Capture the cell that displays the provided text and extract its (X, Y) central coordinate. 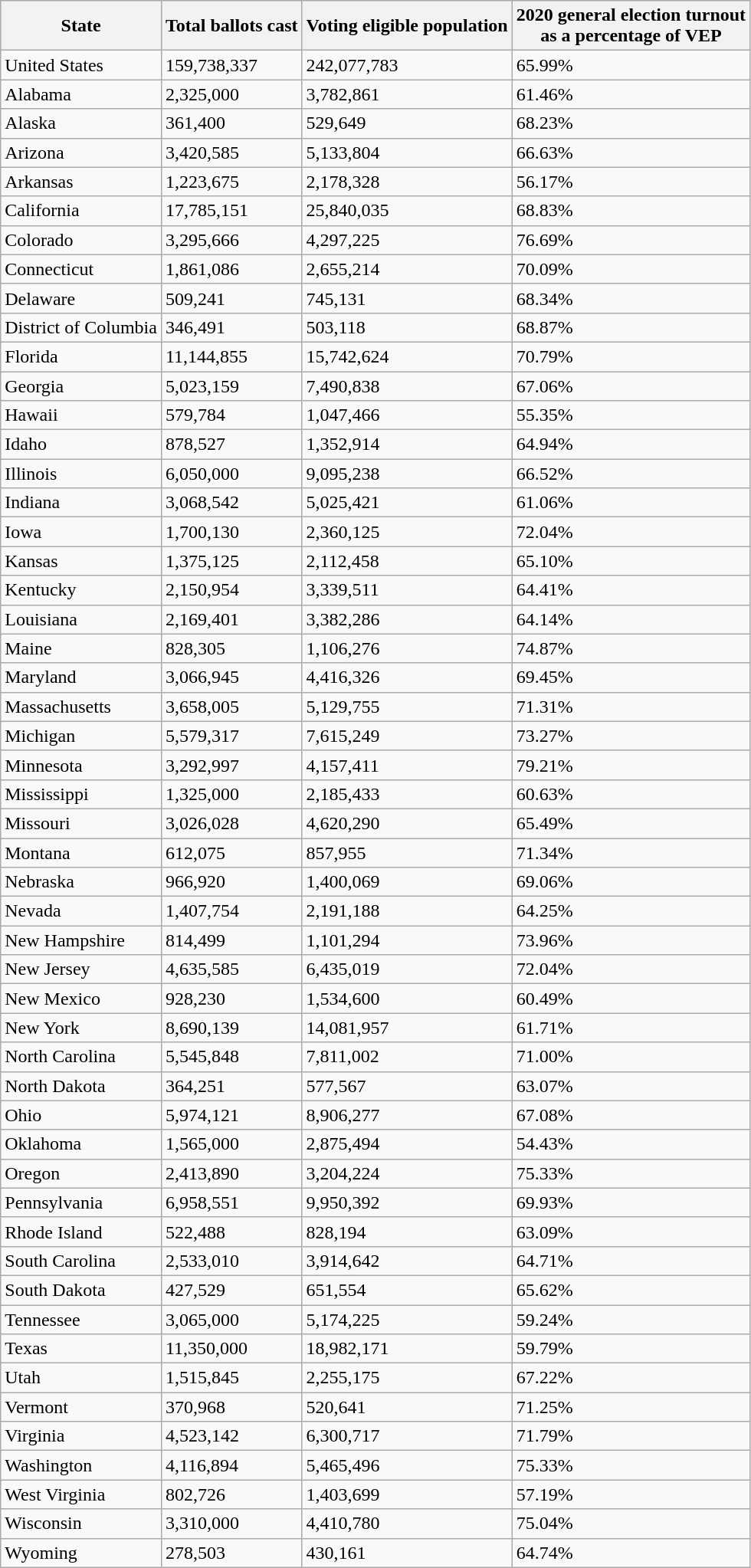
4,523,142 (231, 1436)
74.87% (631, 648)
522,488 (231, 1232)
579,784 (231, 415)
Arkansas (81, 182)
Tennessee (81, 1319)
2020 general election turnoutas a percentage of VEP (631, 26)
346,491 (231, 327)
60.49% (631, 999)
5,579,317 (231, 736)
2,169,401 (231, 619)
3,339,511 (407, 590)
503,118 (407, 327)
520,641 (407, 1407)
2,112,458 (407, 561)
2,255,175 (407, 1378)
1,407,754 (231, 911)
Florida (81, 356)
Alabama (81, 94)
6,300,717 (407, 1436)
Massachusetts (81, 707)
2,325,000 (231, 94)
18,982,171 (407, 1349)
Oklahoma (81, 1144)
69.45% (631, 677)
64.41% (631, 590)
60.63% (631, 794)
6,958,551 (231, 1202)
61.46% (631, 94)
New York (81, 1028)
New Jersey (81, 969)
814,499 (231, 940)
802,726 (231, 1494)
Wyoming (81, 1553)
3,658,005 (231, 707)
Michigan (81, 736)
5,465,496 (407, 1465)
361,400 (231, 123)
4,635,585 (231, 969)
71.34% (631, 853)
4,297,225 (407, 240)
3,310,000 (231, 1524)
1,861,086 (231, 269)
745,131 (407, 298)
1,325,000 (231, 794)
54.43% (631, 1144)
64.71% (631, 1261)
8,690,139 (231, 1028)
25,840,035 (407, 211)
Delaware (81, 298)
Georgia (81, 385)
242,077,783 (407, 65)
67.08% (631, 1115)
New Mexico (81, 999)
5,174,225 (407, 1319)
2,178,328 (407, 182)
364,251 (231, 1086)
928,230 (231, 999)
2,185,433 (407, 794)
5,974,121 (231, 1115)
Kansas (81, 561)
67.06% (631, 385)
76.69% (631, 240)
District of Columbia (81, 327)
79.21% (631, 765)
5,129,755 (407, 707)
11,144,855 (231, 356)
Total ballots cast (231, 26)
65.62% (631, 1290)
Wisconsin (81, 1524)
6,435,019 (407, 969)
2,360,125 (407, 532)
64.14% (631, 619)
651,554 (407, 1290)
64.74% (631, 1553)
1,534,600 (407, 999)
3,292,997 (231, 765)
75.04% (631, 1524)
Connecticut (81, 269)
South Dakota (81, 1290)
Missouri (81, 823)
55.35% (631, 415)
1,515,845 (231, 1378)
5,133,804 (407, 153)
56.17% (631, 182)
612,075 (231, 853)
14,081,957 (407, 1028)
Alaska (81, 123)
68.34% (631, 298)
7,615,249 (407, 736)
Arizona (81, 153)
1,223,675 (231, 182)
Texas (81, 1349)
71.31% (631, 707)
Louisiana (81, 619)
61.71% (631, 1028)
State (81, 26)
1,101,294 (407, 940)
427,529 (231, 1290)
73.27% (631, 736)
7,811,002 (407, 1057)
5,545,848 (231, 1057)
2,875,494 (407, 1144)
71.00% (631, 1057)
857,955 (407, 853)
2,533,010 (231, 1261)
Illinois (81, 474)
Minnesota (81, 765)
1,047,466 (407, 415)
4,157,411 (407, 765)
278,503 (231, 1553)
68.23% (631, 123)
United States (81, 65)
65.10% (631, 561)
966,920 (231, 882)
2,413,890 (231, 1173)
9,095,238 (407, 474)
509,241 (231, 298)
Montana (81, 853)
Ohio (81, 1115)
Hawaii (81, 415)
63.07% (631, 1086)
7,490,838 (407, 385)
Indiana (81, 503)
65.49% (631, 823)
North Dakota (81, 1086)
Idaho (81, 444)
2,655,214 (407, 269)
West Virginia (81, 1494)
66.63% (631, 153)
69.06% (631, 882)
South Carolina (81, 1261)
Maryland (81, 677)
Voting eligible population (407, 26)
3,420,585 (231, 153)
8,906,277 (407, 1115)
5,023,159 (231, 385)
Mississippi (81, 794)
64.94% (631, 444)
6,050,000 (231, 474)
70.79% (631, 356)
71.79% (631, 1436)
5,025,421 (407, 503)
1,400,069 (407, 882)
Nebraska (81, 882)
69.93% (631, 1202)
2,150,954 (231, 590)
1,565,000 (231, 1144)
3,068,542 (231, 503)
Colorado (81, 240)
2,191,188 (407, 911)
63.09% (631, 1232)
4,116,894 (231, 1465)
71.25% (631, 1407)
3,382,286 (407, 619)
3,204,224 (407, 1173)
15,742,624 (407, 356)
59.79% (631, 1349)
73.96% (631, 940)
4,416,326 (407, 677)
Pennsylvania (81, 1202)
4,410,780 (407, 1524)
Oregon (81, 1173)
Utah (81, 1378)
Washington (81, 1465)
3,026,028 (231, 823)
828,194 (407, 1232)
430,161 (407, 1553)
577,567 (407, 1086)
1,352,914 (407, 444)
828,305 (231, 648)
3,066,945 (231, 677)
New Hampshire (81, 940)
66.52% (631, 474)
Iowa (81, 532)
3,065,000 (231, 1319)
529,649 (407, 123)
64.25% (631, 911)
68.83% (631, 211)
4,620,290 (407, 823)
Vermont (81, 1407)
9,950,392 (407, 1202)
Nevada (81, 911)
59.24% (631, 1319)
Maine (81, 648)
3,782,861 (407, 94)
1,106,276 (407, 648)
67.22% (631, 1378)
1,375,125 (231, 561)
Kentucky (81, 590)
70.09% (631, 269)
California (81, 211)
159,738,337 (231, 65)
1,700,130 (231, 532)
North Carolina (81, 1057)
370,968 (231, 1407)
1,403,699 (407, 1494)
61.06% (631, 503)
68.87% (631, 327)
17,785,151 (231, 211)
3,914,642 (407, 1261)
57.19% (631, 1494)
Virginia (81, 1436)
878,527 (231, 444)
3,295,666 (231, 240)
65.99% (631, 65)
Rhode Island (81, 1232)
11,350,000 (231, 1349)
